Find where the given text appears and provide that cell's center as [x, y] coordinate. 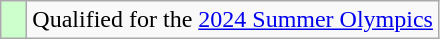
Qualified for the 2024 Summer Olympics [233, 20]
